Capture the cell that displays the provided text and extract its [x, y] central coordinate. 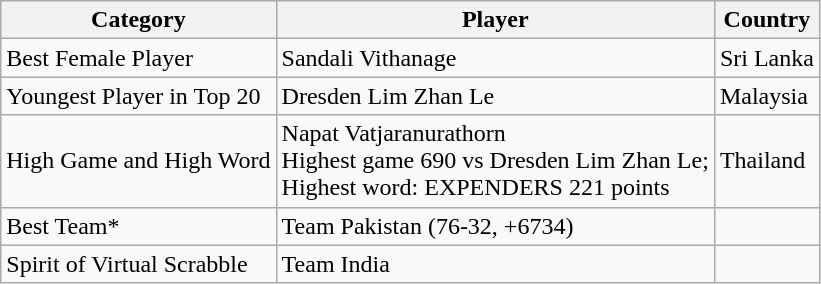
Country [766, 20]
Player [495, 20]
Team Pakistan (76-32, +6734) [495, 226]
Category [138, 20]
Spirit of Virtual Scrabble [138, 264]
Napat VatjaranurathornHighest game 690 vs Dresden Lim Zhan Le;Highest word: EXPENDERS 221 points [495, 161]
High Game and High Word [138, 161]
Dresden Lim Zhan Le [495, 96]
Sandali Vithanage [495, 58]
Thailand [766, 161]
Best Female Player [138, 58]
Sri Lanka [766, 58]
Youngest Player in Top 20 [138, 96]
Team India [495, 264]
Best Team* [138, 226]
Malaysia [766, 96]
